Determine the (X, Y) coordinate at the center of the cell enclosing the given text.  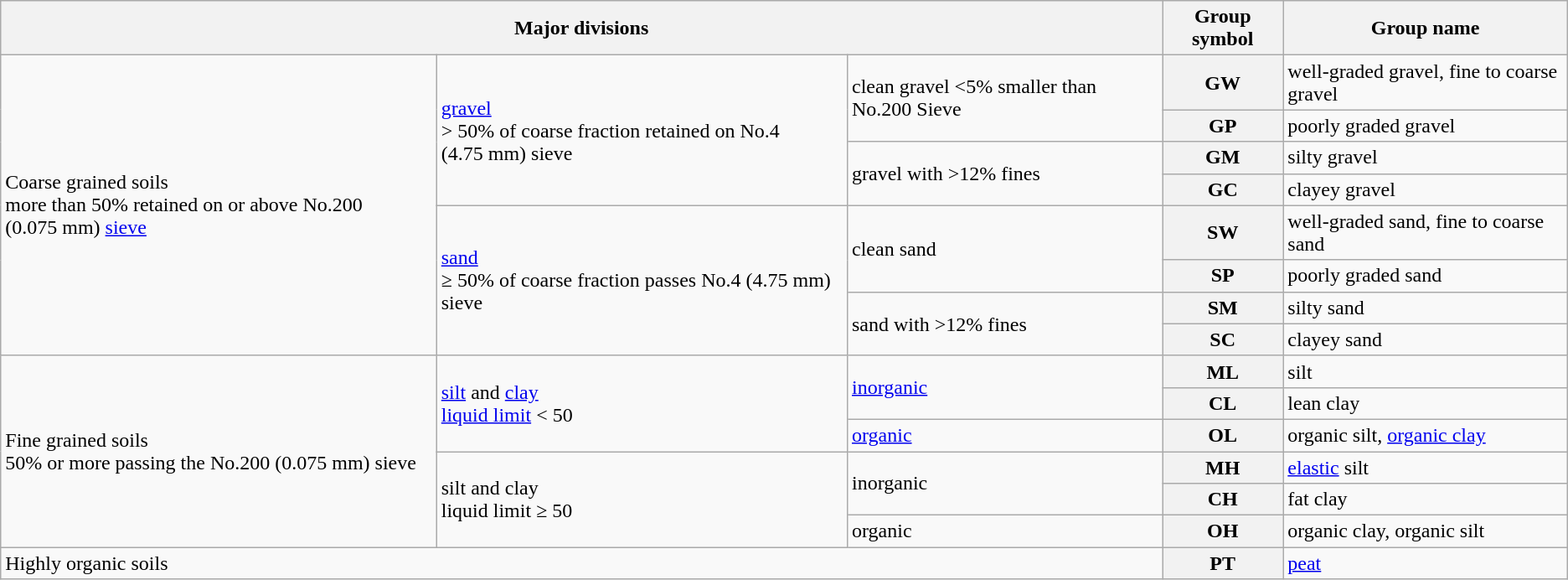
Group symbol (1223, 28)
clayey sand (1426, 339)
CH (1223, 500)
OL (1223, 435)
SC (1223, 339)
SP (1223, 276)
elastic silt (1426, 467)
peat (1426, 563)
silt and clayliquid limit ≥ 50 (642, 499)
lean clay (1426, 403)
organic clay, organic silt (1426, 531)
gravel> 50% of coarse fraction retained on No.4 (4.75 mm) sieve (642, 131)
GM (1223, 158)
Highly organic soils (581, 563)
GC (1223, 189)
Fine grained soils50% or more passing the No.200 (0.075 mm) sieve (219, 451)
well-graded sand, fine to coarse sand (1426, 233)
SM (1223, 308)
fat clay (1426, 500)
clayey gravel (1426, 189)
organic silt, organic clay (1426, 435)
silt and clayliquid limit < 50 (642, 403)
ML (1223, 371)
poorly graded sand (1426, 276)
silt (1426, 371)
clean sand (1004, 248)
clean gravel <5% smaller than No.200 Sieve (1004, 99)
GP (1223, 126)
Major divisions (581, 28)
CL (1223, 403)
Coarse grained soilsmore than 50% retained on or above No.200 (0.075 mm) sieve (219, 205)
gravel with >12% fines (1004, 173)
sand≥ 50% of coarse fraction passes No.4 (4.75 mm) sieve (642, 280)
OH (1223, 531)
MH (1223, 467)
poorly graded gravel (1426, 126)
PT (1223, 563)
SW (1223, 233)
sand with >12% fines (1004, 324)
GW (1223, 82)
silty gravel (1426, 158)
silty sand (1426, 308)
well-graded gravel, fine to coarse gravel (1426, 82)
Group name (1426, 28)
